Output the [x, y] coordinate of the center of the cell containing the given text.  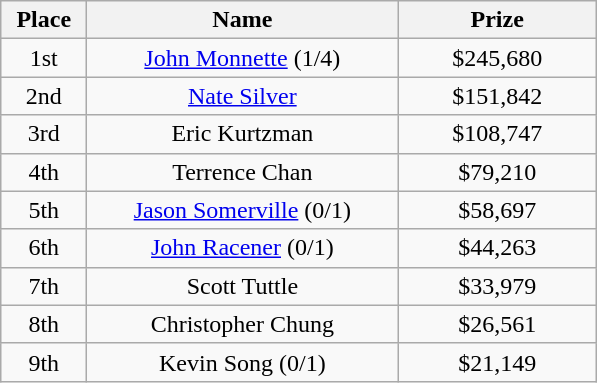
Eric Kurtzman [242, 134]
$79,210 [498, 172]
4th [44, 172]
6th [44, 248]
9th [44, 362]
John Monnette (1/4) [242, 58]
Christopher Chung [242, 324]
5th [44, 210]
3rd [44, 134]
Name [242, 20]
Place [44, 20]
8th [44, 324]
Prize [498, 20]
Scott Tuttle [242, 286]
$21,149 [498, 362]
$245,680 [498, 58]
$33,979 [498, 286]
$151,842 [498, 96]
Nate Silver [242, 96]
$44,263 [498, 248]
John Racener (0/1) [242, 248]
Jason Somerville (0/1) [242, 210]
$58,697 [498, 210]
7th [44, 286]
2nd [44, 96]
1st [44, 58]
Terrence Chan [242, 172]
$108,747 [498, 134]
Kevin Song (0/1) [242, 362]
$26,561 [498, 324]
